Detect which cell encompasses the target text, then output its [X, Y] center coordinate. 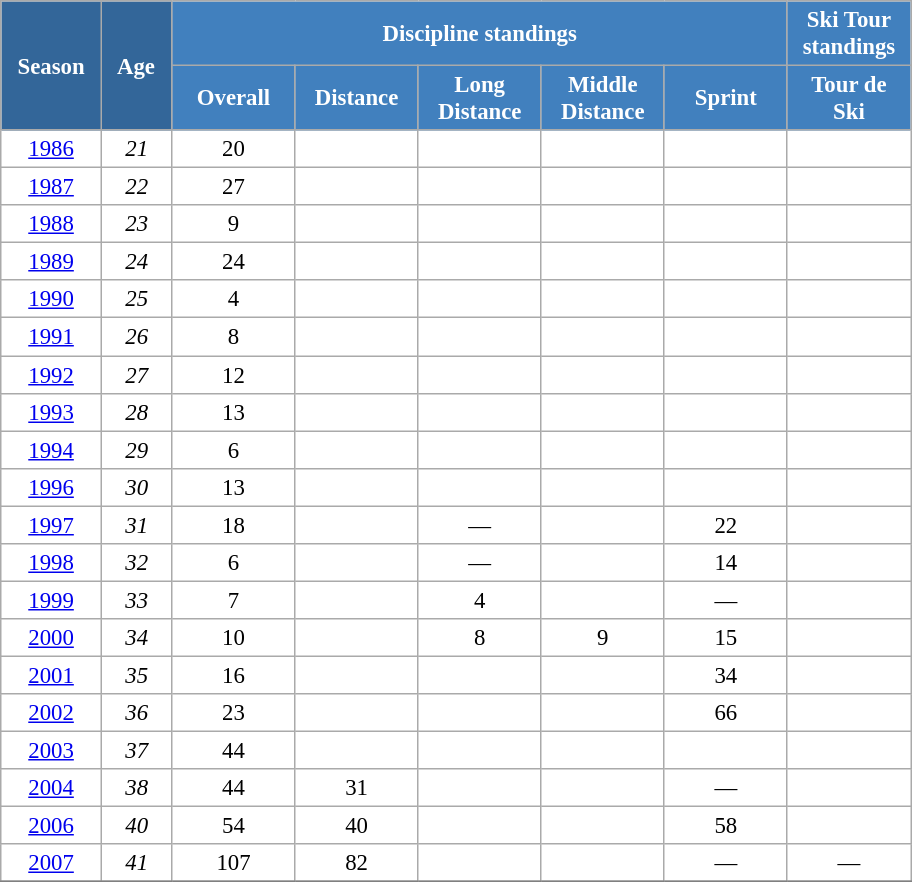
1994 [52, 450]
Distance [356, 98]
36 [136, 713]
1998 [52, 563]
1997 [52, 525]
25 [136, 299]
29 [136, 450]
1991 [52, 337]
26 [136, 337]
7 [234, 600]
54 [234, 826]
10 [234, 638]
82 [356, 863]
15 [726, 638]
1993 [52, 412]
Season [52, 66]
21 [136, 149]
1986 [52, 149]
2007 [52, 863]
37 [136, 751]
1990 [52, 299]
1987 [52, 187]
2000 [52, 638]
1988 [52, 224]
2002 [52, 713]
1999 [52, 600]
33 [136, 600]
Discipline standings [480, 34]
1996 [52, 487]
20 [234, 149]
35 [136, 675]
14 [726, 563]
Ski Tour standings [848, 34]
Overall [234, 98]
2004 [52, 788]
Tour deSki [848, 98]
32 [136, 563]
2001 [52, 675]
Sprint [726, 98]
1989 [52, 262]
28 [136, 412]
2006 [52, 826]
2003 [52, 751]
41 [136, 863]
Middle Distance [602, 98]
66 [726, 713]
1992 [52, 375]
12 [234, 375]
38 [136, 788]
58 [726, 826]
Age [136, 66]
18 [234, 525]
16 [234, 675]
30 [136, 487]
107 [234, 863]
Long Distance [480, 98]
